Pinpoint the cell where the given text exists, returning its (x, y) midpoint coordinate. 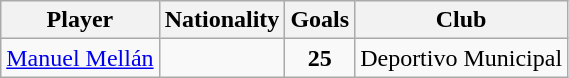
25 (320, 58)
Club (462, 20)
Nationality (222, 20)
Deportivo Municipal (462, 58)
Player (80, 20)
Manuel Mellán (80, 58)
Goals (320, 20)
